Detect which cell encompasses the target text, then output its [X, Y] center coordinate. 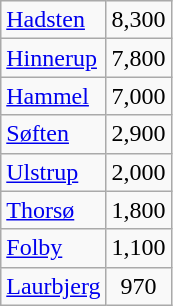
1,100 [138, 248]
2,000 [138, 172]
Thorsø [54, 210]
Hinnerup [54, 58]
Ulstrup [54, 172]
1,800 [138, 210]
Hadsten [54, 20]
970 [138, 286]
7,800 [138, 58]
2,900 [138, 134]
Hammel [54, 96]
Laurbjerg [54, 286]
Søften [54, 134]
7,000 [138, 96]
Folby [54, 248]
8,300 [138, 20]
